Capture the cell that displays the provided text and extract its [X, Y] central coordinate. 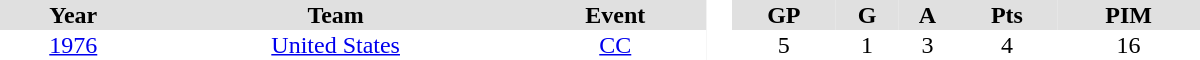
1 [867, 45]
G [867, 15]
Team [336, 15]
Pts [1008, 15]
United States [336, 45]
1976 [74, 45]
16 [1128, 45]
Year [74, 15]
3 [927, 45]
PIM [1128, 15]
5 [784, 45]
4 [1008, 45]
CC [616, 45]
GP [784, 15]
Event [616, 15]
A [927, 15]
